Return the (x, y) coordinate for the center point of the cell that contains the specified text.  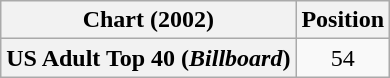
Chart (2002) (148, 20)
US Adult Top 40 (Billboard) (148, 58)
Position (343, 20)
54 (343, 58)
